Search for the cell housing the specified text and yield its (x, y) center coordinate. 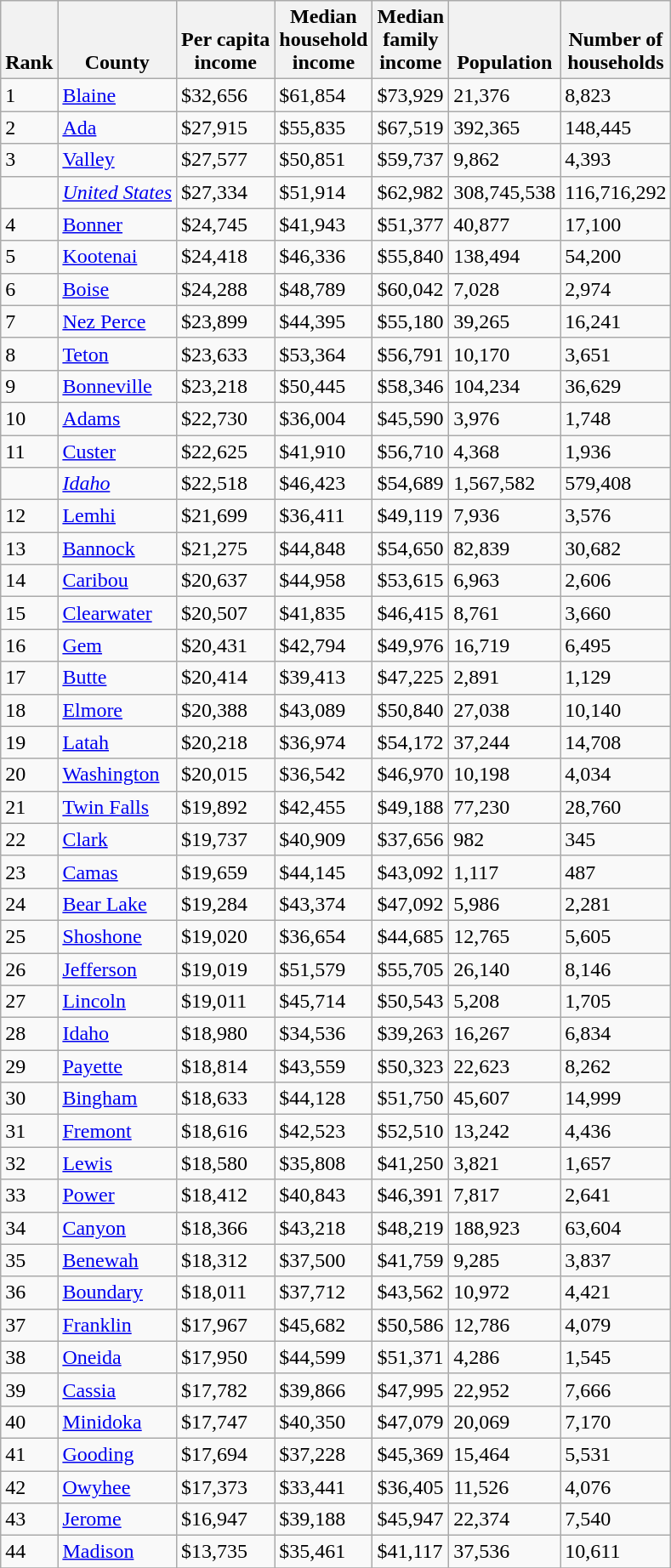
$44,958 (323, 581)
3,837 (616, 1260)
$20,388 (226, 710)
$41,835 (323, 613)
4,436 (616, 1131)
7,028 (505, 289)
10,611 (616, 1552)
$37,712 (323, 1292)
3,651 (616, 354)
Caribou (117, 581)
Fremont (117, 1131)
$51,579 (323, 969)
3,821 (505, 1163)
2,891 (505, 678)
$36,654 (323, 936)
4,076 (616, 1487)
5,605 (616, 936)
$46,415 (411, 613)
Jefferson (117, 969)
$18,814 (226, 1066)
1,129 (616, 678)
30,682 (616, 548)
31 (29, 1131)
Latah (117, 742)
Custer (117, 452)
43 (29, 1520)
$19,892 (226, 807)
4,079 (616, 1325)
$58,346 (411, 386)
579,408 (616, 484)
$24,418 (226, 257)
$55,840 (411, 257)
Bonneville (117, 386)
9 (29, 386)
$24,288 (226, 289)
Gooding (117, 1454)
Camas (117, 872)
116,716,292 (616, 192)
$17,967 (226, 1325)
6,963 (505, 581)
42 (29, 1487)
United States (117, 192)
63,604 (616, 1228)
7,540 (616, 1520)
Cassia (117, 1389)
$13,735 (226, 1552)
$50,851 (323, 160)
41 (29, 1454)
37,536 (505, 1552)
$36,004 (323, 418)
3 (29, 160)
$43,374 (323, 904)
14 (29, 581)
$53,615 (411, 581)
$54,650 (411, 548)
Jerome (117, 1520)
$19,659 (226, 872)
$22,625 (226, 452)
$20,015 (226, 775)
4,034 (616, 775)
21 (29, 807)
$42,455 (323, 807)
27 (29, 1002)
18 (29, 710)
$18,366 (226, 1228)
Owyhee (117, 1487)
Butte (117, 678)
$18,580 (226, 1163)
$37,500 (323, 1260)
$52,510 (411, 1131)
$39,866 (323, 1389)
36 (29, 1292)
$23,899 (226, 321)
1,567,582 (505, 484)
11,526 (505, 1487)
Clearwater (117, 613)
Boise (117, 289)
5,531 (616, 1454)
35 (29, 1260)
$41,910 (323, 452)
38 (29, 1357)
Clark (117, 839)
Blaine (117, 95)
22,952 (505, 1389)
308,745,538 (505, 192)
Shoshone (117, 936)
$55,835 (323, 128)
$24,745 (226, 224)
$40,843 (323, 1196)
$56,791 (411, 354)
$45,714 (323, 1002)
15 (29, 613)
$43,562 (411, 1292)
$41,117 (411, 1552)
10,140 (616, 710)
Nez Perce (117, 321)
$37,656 (411, 839)
16,719 (505, 645)
Elmore (117, 710)
$18,312 (226, 1260)
$50,445 (323, 386)
25 (29, 936)
$44,599 (323, 1357)
$60,042 (411, 289)
County (117, 40)
$50,586 (411, 1325)
4,286 (505, 1357)
Gem (117, 645)
$47,092 (411, 904)
$27,915 (226, 128)
40 (29, 1422)
Medianfamilyincome (411, 40)
$50,323 (411, 1066)
10 (29, 418)
9,285 (505, 1260)
$36,542 (323, 775)
2,281 (616, 904)
$43,089 (323, 710)
$44,145 (323, 872)
12 (29, 516)
$51,914 (323, 192)
1,657 (616, 1163)
22,623 (505, 1066)
2,974 (616, 289)
$17,950 (226, 1357)
Oneida (117, 1357)
$36,411 (323, 516)
Canyon (117, 1228)
148,445 (616, 128)
$21,275 (226, 548)
Lincoln (117, 1002)
$20,637 (226, 581)
$44,128 (323, 1099)
$43,559 (323, 1066)
$46,423 (323, 484)
77,230 (505, 807)
$55,180 (411, 321)
$47,079 (411, 1422)
$56,710 (411, 452)
Power (117, 1196)
37 (29, 1325)
$32,656 (226, 95)
8,146 (616, 969)
5,986 (505, 904)
$46,391 (411, 1196)
$55,705 (411, 969)
$19,019 (226, 969)
37,244 (505, 742)
$27,334 (226, 192)
188,923 (505, 1228)
Rank (29, 40)
$51,371 (411, 1357)
392,365 (505, 128)
$33,441 (323, 1487)
$18,616 (226, 1131)
$44,848 (323, 548)
28 (29, 1034)
Lemhi (117, 516)
4,393 (616, 160)
$48,789 (323, 289)
$47,995 (411, 1389)
7 (29, 321)
$18,980 (226, 1034)
$20,414 (226, 678)
32 (29, 1163)
20,069 (505, 1422)
6,834 (616, 1034)
4 (29, 224)
3,976 (505, 418)
$51,750 (411, 1099)
$45,682 (323, 1325)
10,198 (505, 775)
30 (29, 1099)
Ada (117, 128)
2 (29, 128)
9,862 (505, 160)
$50,543 (411, 1002)
7,817 (505, 1196)
39 (29, 1389)
8,823 (616, 95)
17 (29, 678)
$18,011 (226, 1292)
33 (29, 1196)
24 (29, 904)
23 (29, 872)
982 (505, 839)
Valley (117, 160)
6 (29, 289)
Bonner (117, 224)
$44,395 (323, 321)
$53,364 (323, 354)
$35,461 (323, 1552)
$73,929 (411, 95)
Washington (117, 775)
$20,507 (226, 613)
2,606 (616, 581)
$16,947 (226, 1520)
5 (29, 257)
Bingham (117, 1099)
$61,854 (323, 95)
11 (29, 452)
$39,263 (411, 1034)
$23,633 (226, 354)
Medianhouseholdincome (323, 40)
$46,336 (323, 257)
12,786 (505, 1325)
$37,228 (323, 1454)
82,839 (505, 548)
8,761 (505, 613)
$17,782 (226, 1389)
40,877 (505, 224)
Kootenai (117, 257)
Payette (117, 1066)
3,576 (616, 516)
Bear Lake (117, 904)
6,495 (616, 645)
1,936 (616, 452)
13,242 (505, 1131)
Bannock (117, 548)
1,117 (505, 872)
$41,759 (411, 1260)
$49,188 (411, 807)
8 (29, 354)
$44,685 (411, 936)
1,545 (616, 1357)
$47,225 (411, 678)
$45,369 (411, 1454)
2,641 (616, 1196)
$42,523 (323, 1131)
$35,808 (323, 1163)
Lewis (117, 1163)
16 (29, 645)
$20,218 (226, 742)
$19,011 (226, 1002)
$62,982 (411, 192)
$39,188 (323, 1520)
$27,577 (226, 160)
10,972 (505, 1292)
7,170 (616, 1422)
4,368 (505, 452)
Population (505, 40)
16,241 (616, 321)
$20,431 (226, 645)
21,376 (505, 95)
$34,536 (323, 1034)
13 (29, 548)
$43,218 (323, 1228)
15,464 (505, 1454)
$22,730 (226, 418)
Franklin (117, 1325)
$41,250 (411, 1163)
$39,413 (323, 678)
$19,737 (226, 839)
27,038 (505, 710)
28,760 (616, 807)
$19,284 (226, 904)
Madison (117, 1552)
$40,350 (323, 1422)
$51,377 (411, 224)
$17,747 (226, 1422)
7,666 (616, 1389)
14,708 (616, 742)
$49,119 (411, 516)
Benewah (117, 1260)
$67,519 (411, 128)
$17,694 (226, 1454)
17,100 (616, 224)
$21,699 (226, 516)
22 (29, 839)
Adams (117, 418)
$48,219 (411, 1228)
$54,172 (411, 742)
29 (29, 1066)
Number ofhouseholds (616, 40)
1,748 (616, 418)
$42,794 (323, 645)
Minidoka (117, 1422)
$46,970 (411, 775)
1 (29, 95)
$19,020 (226, 936)
45,607 (505, 1099)
54,200 (616, 257)
Per capitaincome (226, 40)
4,421 (616, 1292)
$17,373 (226, 1487)
44 (29, 1552)
36,629 (616, 386)
$59,737 (411, 160)
20 (29, 775)
$18,633 (226, 1099)
$36,405 (411, 1487)
7,936 (505, 516)
22,374 (505, 1520)
34 (29, 1228)
104,234 (505, 386)
$41,943 (323, 224)
$22,518 (226, 484)
$40,909 (323, 839)
$54,689 (411, 484)
12,765 (505, 936)
Twin Falls (117, 807)
26,140 (505, 969)
Teton (117, 354)
16,267 (505, 1034)
1,705 (616, 1002)
345 (616, 839)
$23,218 (226, 386)
138,494 (505, 257)
$45,947 (411, 1520)
$49,976 (411, 645)
14,999 (616, 1099)
8,262 (616, 1066)
487 (616, 872)
$45,590 (411, 418)
10,170 (505, 354)
Boundary (117, 1292)
$18,412 (226, 1196)
$36,974 (323, 742)
3,660 (616, 613)
39,265 (505, 321)
26 (29, 969)
$43,092 (411, 872)
19 (29, 742)
5,208 (505, 1002)
$50,840 (411, 710)
